Capture the cell that displays the provided text and extract its [X, Y] central coordinate. 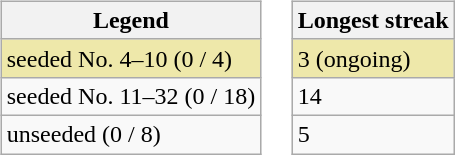
seeded No. 11–32 (0 / 18) [130, 96]
Legend [130, 20]
3 (ongoing) [373, 58]
unseeded (0 / 8) [130, 134]
5 [373, 134]
Longest streak [373, 20]
14 [373, 96]
seeded No. 4–10 (0 / 4) [130, 58]
